Determine the (X, Y) coordinate at the center of the cell enclosing the given text.  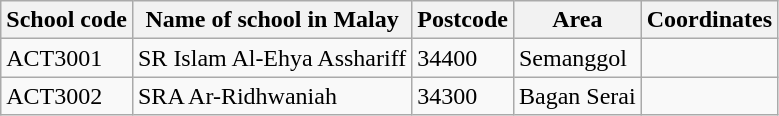
34300 (463, 96)
ACT3001 (67, 58)
SRA Ar-Ridhwaniah (272, 96)
Semanggol (577, 58)
School code (67, 20)
Bagan Serai (577, 96)
SR Islam Al-Ehya Asshariff (272, 58)
Coordinates (709, 20)
Name of school in Malay (272, 20)
Area (577, 20)
Postcode (463, 20)
ACT3002 (67, 96)
34400 (463, 58)
